Return the [X, Y] coordinate for the center point of the cell that contains the specified text.  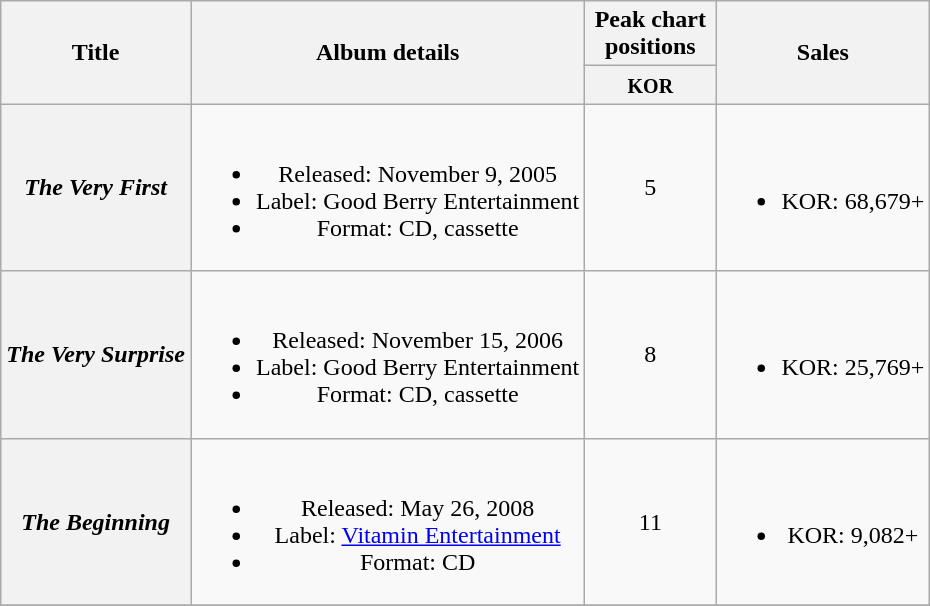
Sales [823, 52]
Album details [387, 52]
Released: November 9, 2005Label: Good Berry EntertainmentFormat: CD, cassette [387, 188]
8 [650, 354]
Peak chart positions [650, 34]
KOR [650, 85]
11 [650, 522]
5 [650, 188]
The Very Surprise [96, 354]
The Very First [96, 188]
The Beginning [96, 522]
KOR: 9,082+ [823, 522]
Title [96, 52]
Released: May 26, 2008Label: Vitamin EntertainmentFormat: CD [387, 522]
Released: November 15, 2006Label: Good Berry EntertainmentFormat: CD, cassette [387, 354]
KOR: 68,679+ [823, 188]
KOR: 25,769+ [823, 354]
